Return (X, Y) of the center of cell containing provided text 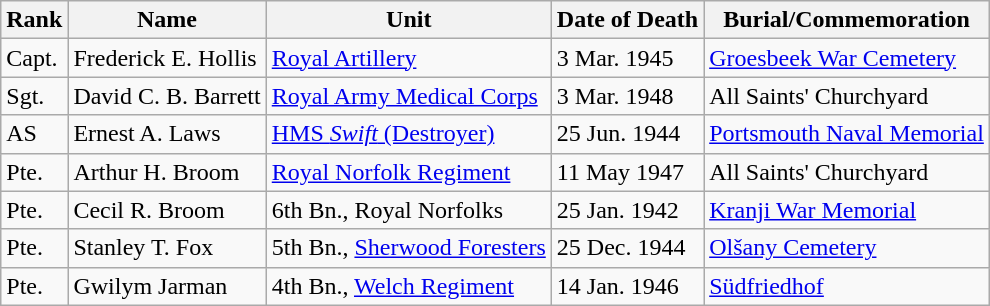
11 May 1947 (627, 172)
Portsmouth Naval Memorial (847, 134)
Ernest A. Laws (167, 134)
6th Bn., Royal Norfolks (408, 210)
Date of Death (627, 20)
Groesbeek War Cemetery (847, 58)
25 Dec. 1944 (627, 248)
Sgt. (34, 96)
Unit (408, 20)
4th Bn., Welch Regiment (408, 286)
Royal Norfolk Regiment (408, 172)
Stanley T. Fox (167, 248)
Royal Army Medical Corps (408, 96)
Frederick E. Hollis (167, 58)
3 Mar. 1948 (627, 96)
Burial/Commemoration (847, 20)
14 Jan. 1946 (627, 286)
Arthur H. Broom (167, 172)
Cecil R. Broom (167, 210)
25 Jan. 1942 (627, 210)
Rank (34, 20)
HMS Swift (Destroyer) (408, 134)
AS (34, 134)
Kranji War Memorial (847, 210)
25 Jun. 1944 (627, 134)
Olšany Cemetery (847, 248)
3 Mar. 1945 (627, 58)
David C. B. Barrett (167, 96)
Name (167, 20)
Südfriedhof (847, 286)
5th Bn., Sherwood Foresters (408, 248)
Gwilym Jarman (167, 286)
Royal Artillery (408, 58)
Capt. (34, 58)
